Output the [x, y] coordinate of the center of the cell containing the given text.  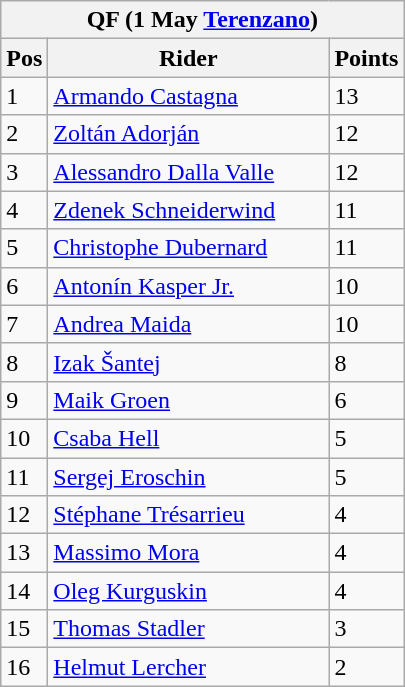
Helmut Lercher [188, 667]
Izak Šantej [188, 362]
Zoltán Adorján [188, 134]
Armando Castagna [188, 96]
Zdenek Schneiderwind [188, 210]
Alessandro Dalla Valle [188, 172]
Sergej Eroschin [188, 477]
Points [366, 58]
Pos [24, 58]
Massimo Mora [188, 553]
Maik Groen [188, 400]
15 [24, 629]
Oleg Kurguskin [188, 591]
9 [24, 400]
Christophe Dubernard [188, 248]
Rider [188, 58]
Stéphane Trésarrieu [188, 515]
14 [24, 591]
1 [24, 96]
Andrea Maida [188, 324]
7 [24, 324]
Thomas Stadler [188, 629]
Csaba Hell [188, 438]
QF (1 May Terenzano) [202, 20]
Antonín Kasper Jr. [188, 286]
16 [24, 667]
